Pinpoint the cell where the given text exists, returning its [x, y] midpoint coordinate. 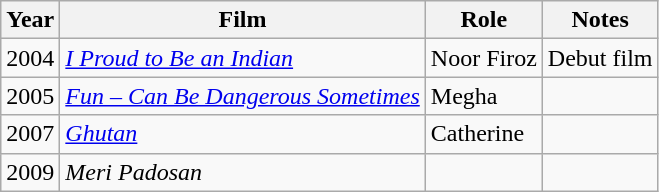
Catherine [484, 134]
Noor Firoz [484, 58]
Megha [484, 96]
Notes [600, 20]
2005 [30, 96]
Year [30, 20]
Meri Padosan [242, 172]
Role [484, 20]
Debut film [600, 58]
2007 [30, 134]
2009 [30, 172]
Ghutan [242, 134]
2004 [30, 58]
I Proud to Be an Indian [242, 58]
Fun – Can Be Dangerous Sometimes [242, 96]
Film [242, 20]
